Return (X, Y) of the center of cell containing provided text 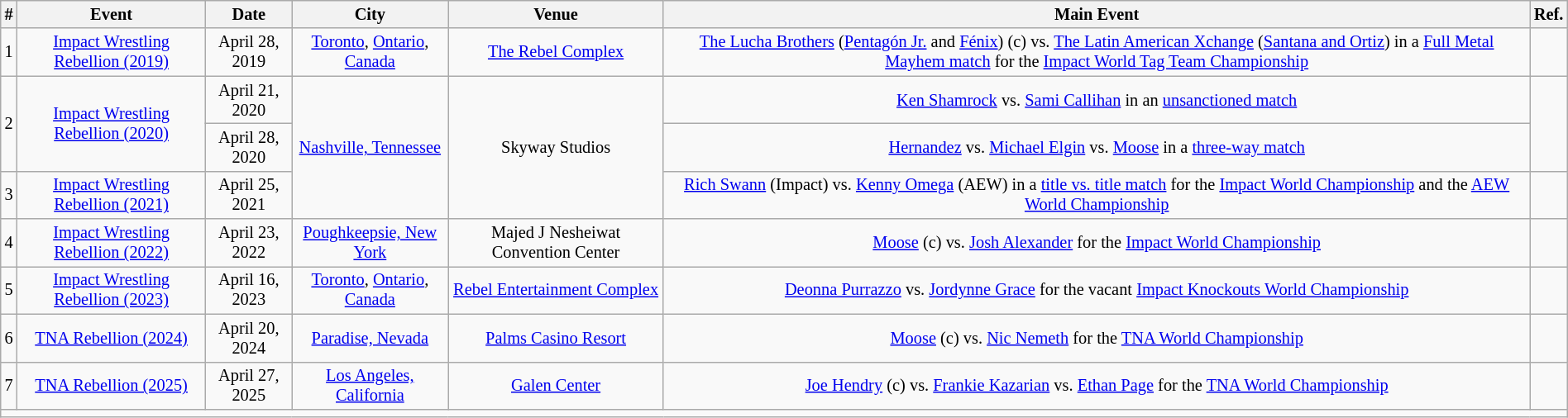
Impact Wrestling Rebellion (2021) (112, 195)
Impact Wrestling Rebellion (2020) (112, 124)
Paradise, Nevada (370, 338)
Galen Center (556, 386)
Hernandez vs. Michael Elgin vs. Moose in a three-way match (1097, 147)
City (370, 14)
Ref. (1548, 14)
April 21, 2020 (249, 100)
April 20, 2024 (249, 338)
5 (9, 290)
Moose (c) vs. Josh Alexander for the Impact World Championship (1097, 243)
April 16, 2023 (249, 290)
Rebel Entertainment Complex (556, 290)
April 27, 2025 (249, 386)
April 28, 2020 (249, 147)
Event (112, 14)
6 (9, 338)
Main Event (1097, 14)
Date (249, 14)
TNA Rebellion (2024) (112, 338)
Skyway Studios (556, 147)
Moose (c) vs. Nic Nemeth for the TNA World Championship (1097, 338)
# (9, 14)
Palms Casino Resort (556, 338)
4 (9, 243)
2 (9, 124)
Impact Wrestling Rebellion (2022) (112, 243)
Los Angeles, California (370, 386)
April 28, 2019 (249, 52)
Ken Shamrock vs. Sami Callihan in an unsanctioned match (1097, 100)
April 23, 2022 (249, 243)
The Rebel Complex (556, 52)
Deonna Purrazzo vs. Jordynne Grace for the vacant Impact Knockouts World Championship (1097, 290)
Majed J Nesheiwat Convention Center (556, 243)
April 25, 2021 (249, 195)
Nashville, Tennessee (370, 147)
Joe Hendry (c) vs. Frankie Kazarian vs. Ethan Page for the TNA World Championship (1097, 386)
7 (9, 386)
TNA Rebellion (2025) (112, 386)
Poughkeepsie, New York (370, 243)
1 (9, 52)
Venue (556, 14)
3 (9, 195)
Rich Swann (Impact) vs. Kenny Omega (AEW) in a title vs. title match for the Impact World Championship and the AEW World Championship (1097, 195)
Impact Wrestling Rebellion (2023) (112, 290)
Impact Wrestling Rebellion (2019) (112, 52)
